Provide the (x, y) coordinate of the cell's center where the given text is located.  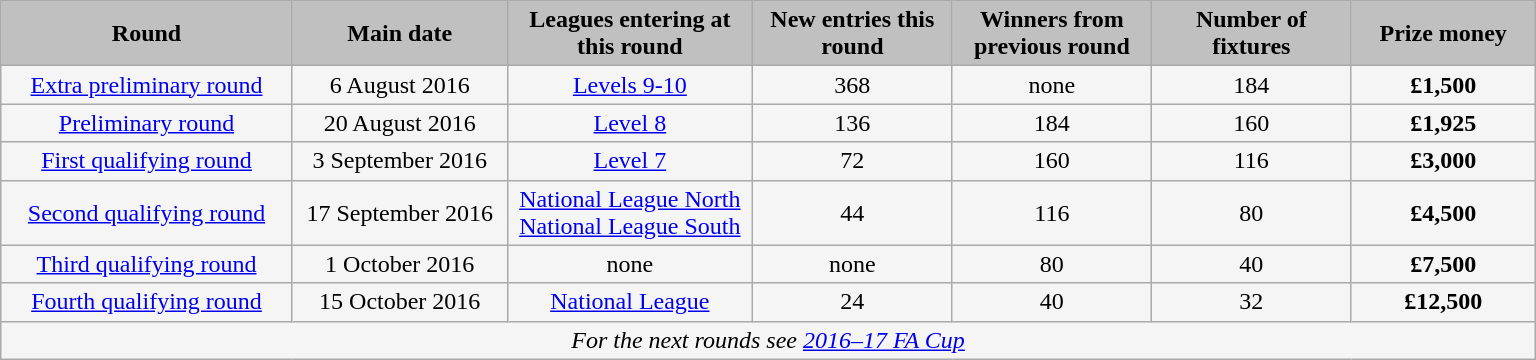
£4,500 (1443, 212)
Winners from previous round (1052, 34)
National League NorthNational League South (630, 212)
Preliminary round (147, 123)
32 (1252, 302)
Fourth qualifying round (147, 302)
Third qualifying round (147, 264)
17 September 2016 (400, 212)
20 August 2016 (400, 123)
Main date (400, 34)
Leagues entering at this round (630, 34)
£1,925 (1443, 123)
6 August 2016 (400, 85)
New entries this round (852, 34)
3 September 2016 (400, 161)
Number of fixtures (1252, 34)
Levels 9-10 (630, 85)
£12,500 (1443, 302)
24 (852, 302)
£1,500 (1443, 85)
Level 7 (630, 161)
Second qualifying round (147, 212)
First qualifying round (147, 161)
136 (852, 123)
Prize money (1443, 34)
44 (852, 212)
£3,000 (1443, 161)
72 (852, 161)
15 October 2016 (400, 302)
National League (630, 302)
368 (852, 85)
For the next rounds see 2016–17 FA Cup (768, 340)
Round (147, 34)
Extra preliminary round (147, 85)
Level 8 (630, 123)
£7,500 (1443, 264)
1 October 2016 (400, 264)
